Return the (X, Y) coordinate for the center point of the cell that contains the specified text.  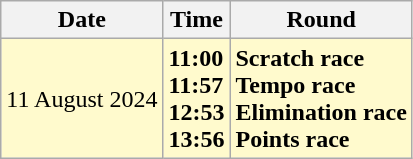
Time (196, 20)
11 August 2024 (82, 98)
Date (82, 20)
Round (321, 20)
Scratch raceTempo raceElimination racePoints race (321, 98)
11:0011:5712:5313:56 (196, 98)
